From the cell containing the given text, extract its center point as (X, Y) coordinate. 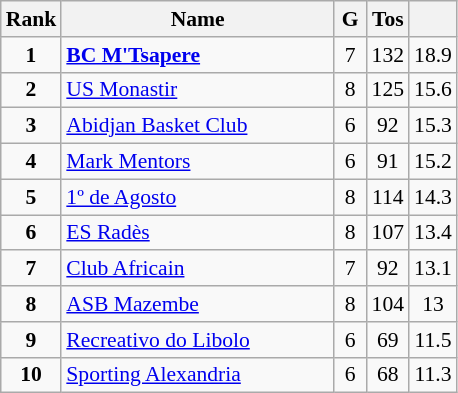
107 (388, 233)
15.2 (433, 162)
68 (388, 375)
Club Africain (198, 269)
Recreativo do Libolo (198, 340)
13.1 (433, 269)
Name (198, 19)
104 (388, 304)
18.9 (433, 55)
Mark Mentors (198, 162)
BC M'Tsapere (198, 55)
13.4 (433, 233)
4 (32, 162)
15.3 (433, 126)
5 (32, 197)
1º de Agosto (198, 197)
14.3 (433, 197)
11.3 (433, 375)
1 (32, 55)
114 (388, 197)
Sporting Alexandria (198, 375)
69 (388, 340)
15.6 (433, 90)
Tos (388, 19)
3 (32, 126)
10 (32, 375)
132 (388, 55)
Abidjan Basket Club (198, 126)
91 (388, 162)
11.5 (433, 340)
13 (433, 304)
ASB Mazembe (198, 304)
Rank (32, 19)
125 (388, 90)
US Monastir (198, 90)
G (350, 19)
2 (32, 90)
9 (32, 340)
ES Radès (198, 233)
